Return [x, y] of the center of cell containing provided text 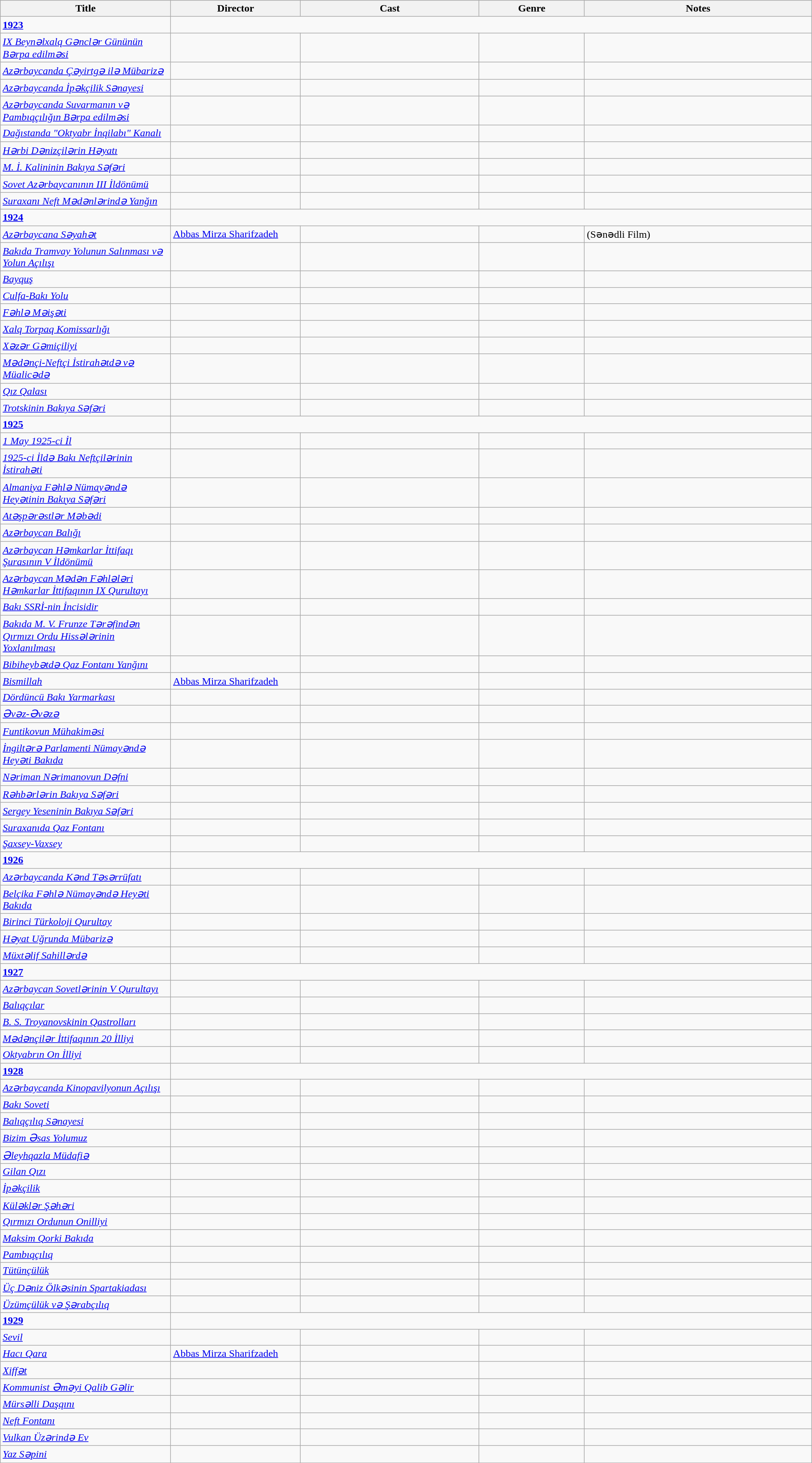
Azərbaycana Səyahət [86, 234]
1 May 1925-ci İl [86, 441]
Qız Qalası [86, 391]
1927 [86, 972]
Azərbaycan Mədən Fəhlələri Həmkarlar İttifaqının IX Qurultayı [86, 584]
Hərbi Dənizçilərin Həyatı [86, 150]
Funtikovun Mühakiməsi [86, 731]
Şaxsey-Vaxsey [86, 844]
Bibiheybətdə Qaz Fontanı Yanğını [86, 664]
Sevil [86, 1337]
Dördüncü Bakı Yarmarkası [86, 697]
Birinci Türkoloji Qurultay [86, 922]
Gilan Qızı [86, 1172]
Həyat Uğrunda Mübarizə [86, 939]
1926 [86, 860]
B. S. Troyanovskinin Qastrolları [86, 1022]
İngiltərə Parlamenti Nümayəndə Heyəti Bakıda [86, 754]
Bakıda Tramvay Yolunun Salınması və Yolun Açılışı [86, 257]
Oktyabrın On İlliyi [86, 1055]
Üzümçülük və Şərabçılıq [86, 1304]
Dağıstanda "Oktyabr İnqilabı" Kanalı [86, 133]
Tütünçülük [86, 1271]
Əvəz-Əvəzə [86, 714]
Bizim Əsas Yolumuz [86, 1138]
1924 [86, 217]
Azərbaycan Sovetlərinin V Qurultayı [86, 989]
Balıqçılıq Sənayesi [86, 1121]
1923 [86, 25]
Azərbaycan Balığı [86, 533]
Azərbaycanda İpəkçilik Sənayesi [86, 87]
Mədənçi-Neftçi İstirahətdə və Müalicədə [86, 368]
Azərbaycanda Çəyirtgə ilə Mübarizə [86, 71]
Genre [531, 9]
Yaz Səpini [86, 1454]
İpəkçilik [86, 1188]
Azərbaycanda Kənd Təsərrüfatı [86, 877]
Hacı Qara [86, 1353]
Küləklər Şəhəri [86, 1205]
Qırmızı Ordunun Onilliyi [86, 1222]
Azərbaycanda Suvarmanın və Pambıqçılığın Bərpa edilməsi [86, 111]
Balıqçılar [86, 1005]
Sergey Yeseninin Bakıya Səfəri [86, 811]
Almaniya Fəhlə Nümayəndə Heyətinin Bakıya Səfəri [86, 493]
Suraxanı Neft Mədənlərində Yanğın [86, 201]
IX Beynəlxalq Gənclər Gününün Bərpa edilməsi [86, 48]
Director [236, 9]
Fəhlə Məişəti [86, 312]
Bakı Soveti [86, 1104]
Rəhbərlərin Bakıya Səfəri [86, 794]
Mədənçilər İttifaqının 20 İlliyi [86, 1038]
Azərbaycanda Kinopavilyonun Açılışı [86, 1088]
Azərbaycan Həmkarlar İttifaqı Şurasının V İldönümü [86, 555]
Xalq Torpaq Komissarlığı [86, 329]
Bakı SSRİ-nin İncisidir [86, 607]
Cast [390, 9]
(Sənədli Film) [698, 234]
Xiffət [86, 1370]
M. İ. Kalininin Bakıya Səfəri [86, 167]
Maksim Qorki Bakıda [86, 1238]
Pambıqçılıq [86, 1254]
1929 [86, 1321]
Title [86, 9]
Bismillah [86, 681]
Notes [698, 9]
Nəriman Nərimanovun Dəfni [86, 777]
Neft Fontanı [86, 1421]
Culfa-Bakı Yolu [86, 296]
Mürsəlli Daşqını [86, 1404]
1925 [86, 425]
Bayquş [86, 279]
1928 [86, 1071]
Xəzər Gəmiçiliyi [86, 345]
Əleyhqazla Müdafiə [86, 1155]
Sovet Azərbaycanının III İldönümü [86, 184]
Belçika Fəhlə Nümayəndə Heyəti Bakıda [86, 900]
Müxtəlif Sahillərdə [86, 955]
Bakıda M. V. Frunze Tərəfindən Qırmızı Ordu Hissələrinin Yoxlanılması [86, 636]
Kommunist Əməyi Qalib Gəlir [86, 1387]
Suraxanıda Qaz Fontanı [86, 827]
Trotskinin Bakıya Səfəri [86, 408]
Vulkan Üzərində Ev [86, 1437]
Üç Dəniz Ölkəsinin Spartakiadası [86, 1287]
1925-ci İldə Bakı Neftçilərinin İstirahəti [86, 464]
Atəşpərəstlər Məbədi [86, 516]
